Return the [X, Y] coordinate for the center point of the cell that contains the specified text.  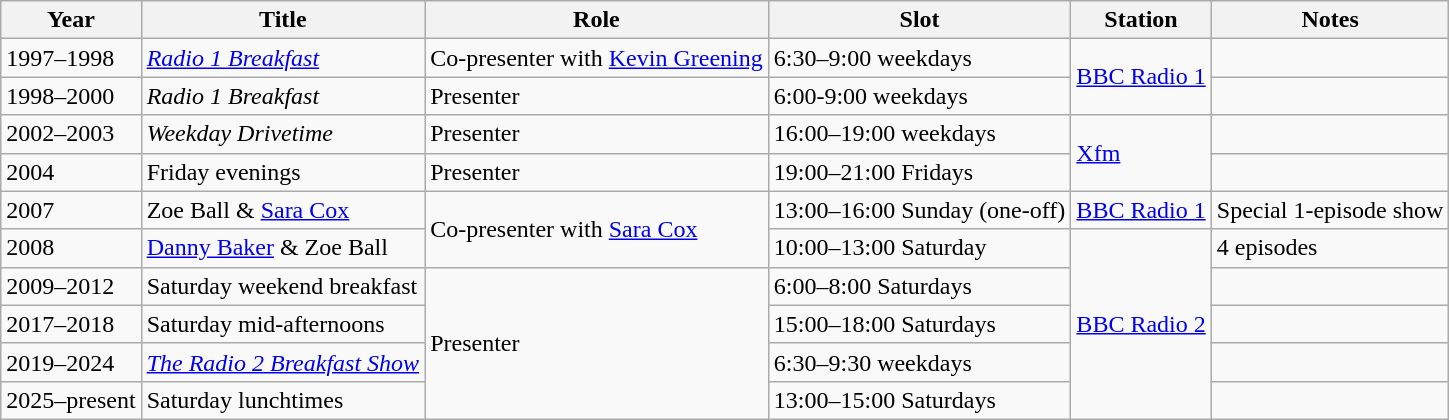
Zoe Ball & Sara Cox [283, 210]
1998–2000 [71, 96]
Role [597, 20]
Friday evenings [283, 172]
Saturday weekend breakfast [283, 286]
Saturday lunchtimes [283, 400]
Saturday mid-afternoons [283, 324]
Weekday Drivetime [283, 134]
Special 1-episode show [1330, 210]
2017–2018 [71, 324]
10:00–13:00 Saturday [920, 248]
2025–present [71, 400]
Notes [1330, 20]
Co-presenter with Kevin Greening [597, 58]
2008 [71, 248]
Co-presenter with Sara Cox [597, 229]
The Radio 2 Breakfast Show [283, 362]
2019–2024 [71, 362]
15:00–18:00 Saturdays [920, 324]
BBC Radio 2 [1141, 324]
6:30–9:30 weekdays [920, 362]
13:00–16:00 Sunday (one-off) [920, 210]
2009–2012 [71, 286]
6:00-9:00 weekdays [920, 96]
Title [283, 20]
Danny Baker & Zoe Ball [283, 248]
Station [1141, 20]
Xfm [1141, 153]
19:00–21:00 Fridays [920, 172]
Slot [920, 20]
6:30–9:00 weekdays [920, 58]
Year [71, 20]
6:00–8:00 Saturdays [920, 286]
13:00–15:00 Saturdays [920, 400]
4 episodes [1330, 248]
16:00–19:00 weekdays [920, 134]
2002–2003 [71, 134]
2004 [71, 172]
2007 [71, 210]
1997–1998 [71, 58]
